Capture the cell that displays the provided text and extract its (X, Y) central coordinate. 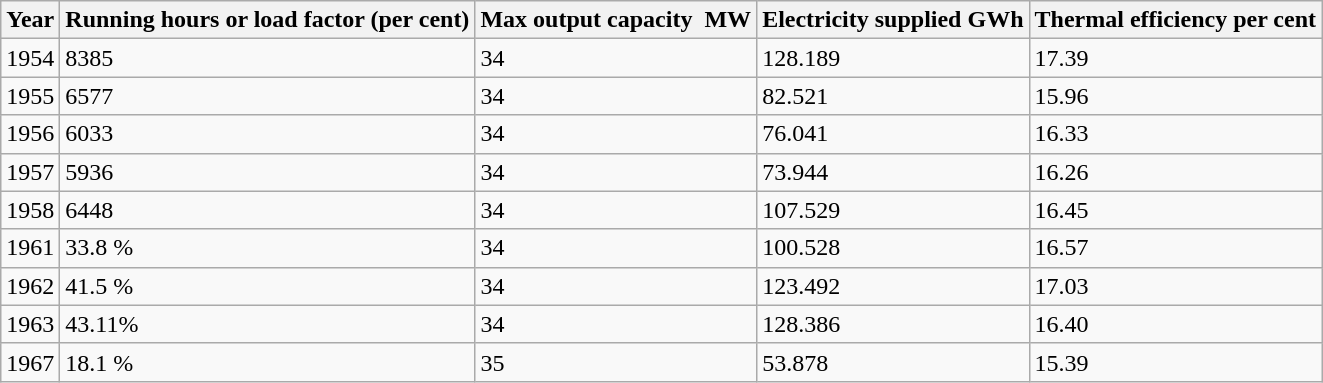
107.529 (893, 210)
123.492 (893, 286)
Running hours or load factor (per cent) (268, 20)
Electricity supplied GWh (893, 20)
128.189 (893, 58)
35 (616, 362)
1961 (30, 248)
16.40 (1176, 324)
82.521 (893, 96)
8385 (268, 58)
Thermal efficiency per cent (1176, 20)
1963 (30, 324)
5936 (268, 172)
1962 (30, 286)
16.33 (1176, 134)
1967 (30, 362)
73.944 (893, 172)
16.57 (1176, 248)
33.8 % (268, 248)
16.45 (1176, 210)
Year (30, 20)
6577 (268, 96)
128.386 (893, 324)
1954 (30, 58)
15.96 (1176, 96)
6448 (268, 210)
1957 (30, 172)
15.39 (1176, 362)
Max output capacity MW (616, 20)
17.39 (1176, 58)
1955 (30, 96)
6033 (268, 134)
100.528 (893, 248)
1956 (30, 134)
16.26 (1176, 172)
18.1 % (268, 362)
76.041 (893, 134)
41.5 % (268, 286)
1958 (30, 210)
43.11% (268, 324)
53.878 (893, 362)
17.03 (1176, 286)
